Locate the cell with the specified text and output its (X, Y) center coordinate. 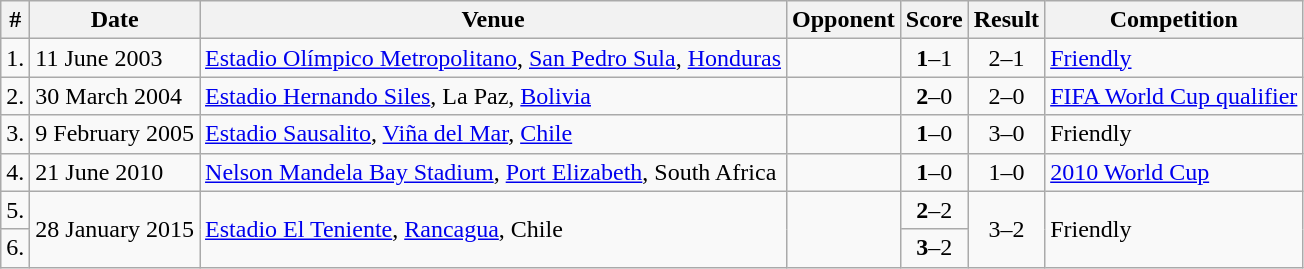
Nelson Mandela Bay Stadium, Port Elizabeth, South Africa (494, 172)
Estadio Hernando Siles, La Paz, Bolivia (494, 96)
6. (16, 248)
Estadio Olímpico Metropolitano, San Pedro Sula, Honduras (494, 58)
2. (16, 96)
1. (16, 58)
Venue (494, 20)
1–1 (934, 58)
5. (16, 210)
28 January 2015 (115, 229)
2–2 (934, 210)
Opponent (844, 20)
FIFA World Cup qualifier (1174, 96)
Score (934, 20)
4. (16, 172)
21 June 2010 (115, 172)
3. (16, 134)
3–0 (1006, 134)
9 February 2005 (115, 134)
11 June 2003 (115, 58)
Competition (1174, 20)
Estadio El Teniente, Rancagua, Chile (494, 229)
Estadio Sausalito, Viña del Mar, Chile (494, 134)
# (16, 20)
2010 World Cup (1174, 172)
Date (115, 20)
2–1 (1006, 58)
Result (1006, 20)
30 March 2004 (115, 96)
